Determine the [x, y] coordinate at the center of the cell enclosing the given text.  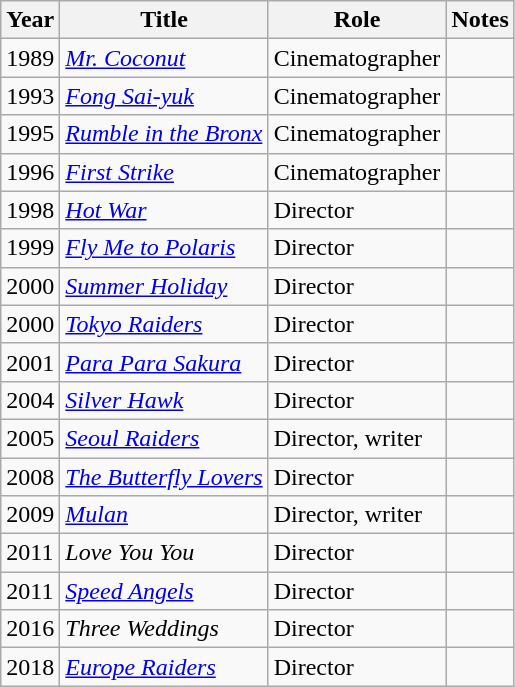
1993 [30, 96]
Hot War [164, 210]
2001 [30, 362]
2018 [30, 667]
Love You You [164, 553]
Para Para Sakura [164, 362]
Summer Holiday [164, 286]
Mulan [164, 515]
Notes [480, 20]
Fly Me to Polaris [164, 248]
Speed Angels [164, 591]
1989 [30, 58]
2005 [30, 438]
Tokyo Raiders [164, 324]
Role [357, 20]
Seoul Raiders [164, 438]
Silver Hawk [164, 400]
2008 [30, 477]
1995 [30, 134]
Year [30, 20]
Rumble in the Bronx [164, 134]
First Strike [164, 172]
1996 [30, 172]
2009 [30, 515]
Europe Raiders [164, 667]
Title [164, 20]
Mr. Coconut [164, 58]
1998 [30, 210]
1999 [30, 248]
2016 [30, 629]
Three Weddings [164, 629]
Fong Sai-yuk [164, 96]
2004 [30, 400]
The Butterfly Lovers [164, 477]
